Extract the [x, y] coordinate from the center of the cell holding the provided text.  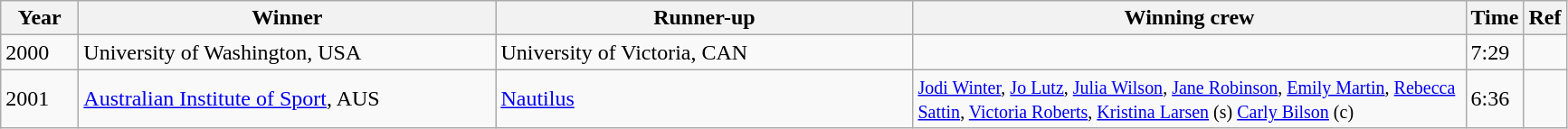
6:36 [1495, 99]
University of Washington, USA [288, 52]
University of Victoria, CAN [704, 52]
Winner [288, 18]
Jodi Winter, Jo Lutz, Julia Wilson, Jane Robinson, Emily Martin, Rebecca Sattin, Victoria Roberts, Kristina Larsen (s) Carly Bilson (c) [1189, 99]
7:29 [1495, 52]
Ref [1545, 18]
2001 [40, 99]
Runner-up [704, 18]
2000 [40, 52]
Time [1495, 18]
Year [40, 18]
Australian Institute of Sport, AUS [288, 99]
Nautilus [704, 99]
Winning crew [1189, 18]
